Return [x, y] of the center of cell containing provided text 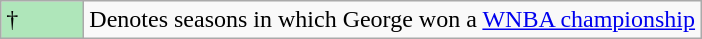
Denotes seasons in which George won a WNBA championship [392, 20]
† [42, 20]
